Search for the cell housing the specified text and yield its [x, y] center coordinate. 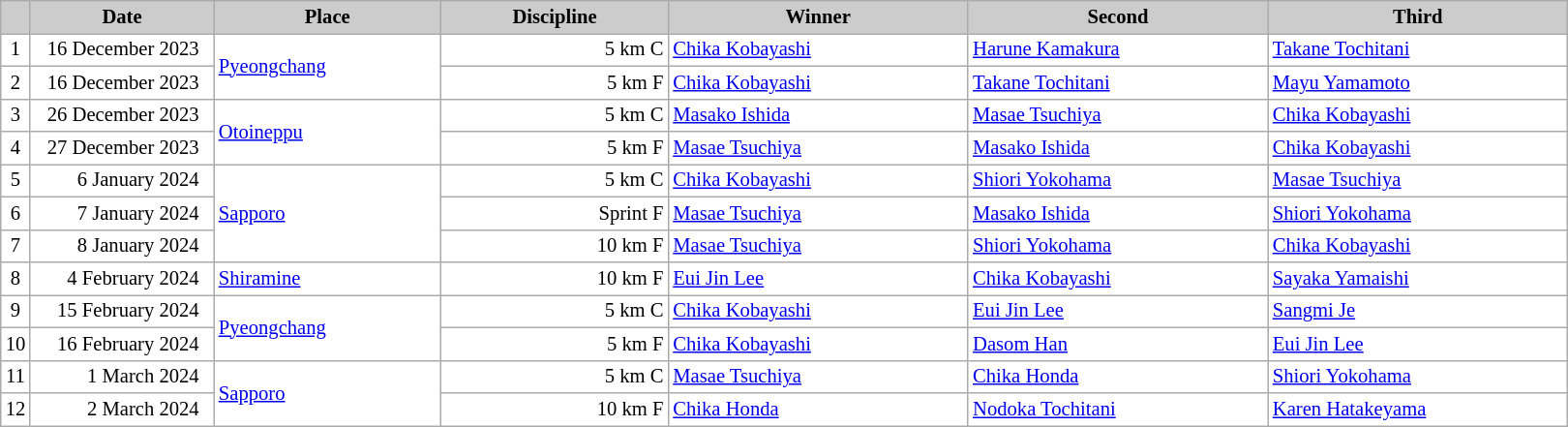
8 [15, 278]
11 [15, 377]
Place [327, 16]
6 [15, 213]
6 January 2024 [122, 180]
10 [15, 344]
Date [122, 16]
9 [15, 311]
Second [1118, 16]
Sangmi Je [1418, 311]
Shiramine [327, 278]
7 January 2024 [122, 213]
1 March 2024 [122, 377]
12 [15, 410]
2 [15, 82]
Winner [818, 16]
4 [15, 148]
Mayu Yamamoto [1418, 82]
Third [1418, 16]
1 [15, 49]
8 January 2024 [122, 246]
Dasom Han [1118, 344]
Harune Kamakura [1118, 49]
27 December 2023 [122, 148]
Sayaka Yamaishi [1418, 278]
Karen Hatakeyama [1418, 410]
Otoineppu [327, 132]
3 [15, 115]
Nodoka Tochitani [1118, 410]
2 March 2024 [122, 410]
15 February 2024 [122, 311]
Discipline [556, 16]
16 February 2024 [122, 344]
5 [15, 180]
4 February 2024 [122, 278]
7 [15, 246]
26 December 2023 [122, 115]
Sprint F [556, 213]
